Identify which cell holds the provided text, then report its [x, y] central coordinate. 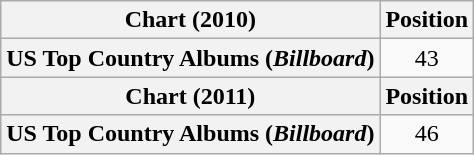
Chart (2010) [190, 20]
Chart (2011) [190, 96]
46 [427, 134]
43 [427, 58]
